Return [x, y] of the center of cell containing provided text 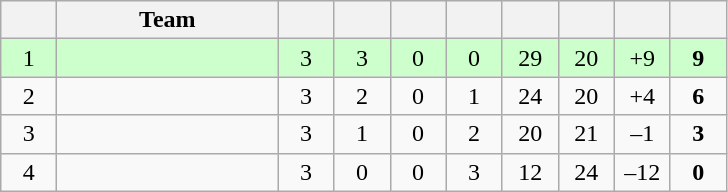
29 [530, 58]
21 [586, 134]
+9 [642, 58]
12 [530, 172]
Team [168, 20]
4 [29, 172]
+4 [642, 96]
9 [698, 58]
–1 [642, 134]
6 [698, 96]
–12 [642, 172]
